Search for the cell housing the specified text and yield its (x, y) center coordinate. 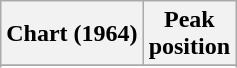
Chart (1964) (72, 34)
Peakposition (189, 34)
